Output the (x, y) coordinate of the center of the cell containing the given text.  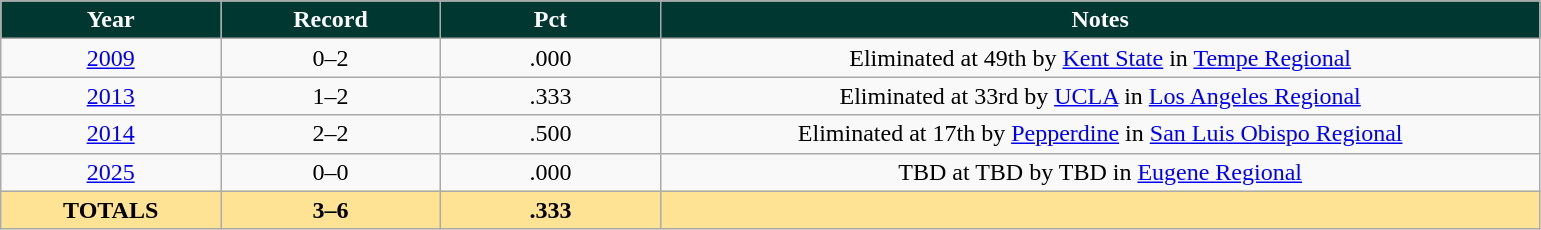
TOTALS (111, 210)
2014 (111, 134)
0–2 (331, 58)
TBD at TBD by TBD in Eugene Regional (1100, 172)
2013 (111, 96)
Notes (1100, 20)
Eliminated at 49th by Kent State in Tempe Regional (1100, 58)
Record (331, 20)
3–6 (331, 210)
1–2 (331, 96)
Pct (550, 20)
0–0 (331, 172)
2009 (111, 58)
2–2 (331, 134)
.500 (550, 134)
2025 (111, 172)
Eliminated at 17th by Pepperdine in San Luis Obispo Regional (1100, 134)
Eliminated at 33rd by UCLA in Los Angeles Regional (1100, 96)
Year (111, 20)
